Determine the (X, Y) coordinate at the center of the cell enclosing the given text.  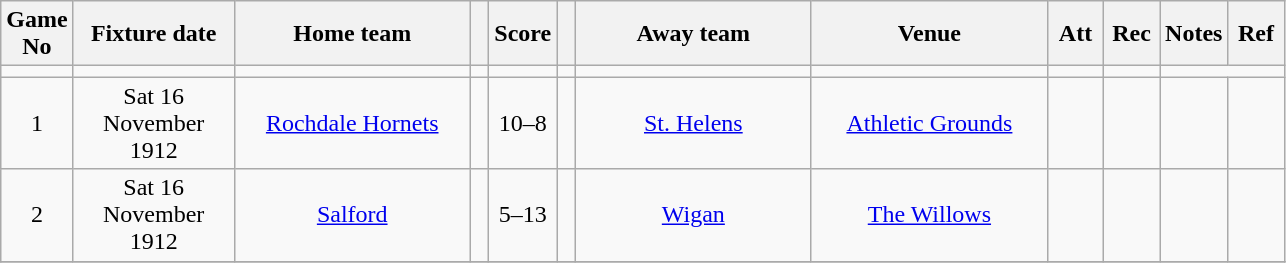
Athletic Grounds (929, 123)
Notes (1194, 34)
Salford (352, 215)
5–13 (523, 215)
Fixture date (154, 34)
Score (523, 34)
Rochdale Hornets (352, 123)
Rec (1132, 34)
Wigan (693, 215)
Att (1075, 34)
Away team (693, 34)
2 (37, 215)
St. Helens (693, 123)
Game No (37, 34)
1 (37, 123)
Home team (352, 34)
10–8 (523, 123)
Ref (1256, 34)
The Willows (929, 215)
Venue (929, 34)
